Capture the cell that displays the provided text and extract its [X, Y] central coordinate. 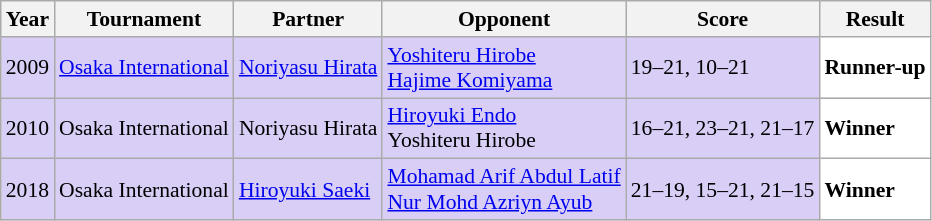
19–21, 10–21 [723, 68]
21–19, 15–21, 21–15 [723, 190]
Year [28, 19]
Mohamad Arif Abdul Latif Nur Mohd Azriyn Ayub [504, 190]
Score [723, 19]
Partner [308, 19]
Tournament [144, 19]
Result [874, 19]
16–21, 23–21, 21–17 [723, 128]
Hiroyuki Endo Yoshiteru Hirobe [504, 128]
2009 [28, 68]
Runner-up [874, 68]
Opponent [504, 19]
Yoshiteru Hirobe Hajime Komiyama [504, 68]
2010 [28, 128]
2018 [28, 190]
Hiroyuki Saeki [308, 190]
